Locate the cell with the specified text and output its [X, Y] center coordinate. 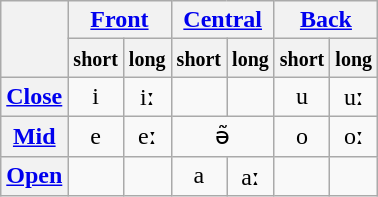
Close [34, 97]
a [199, 176]
Back [326, 20]
oː [354, 136]
eː [147, 136]
aː [251, 176]
Open [34, 176]
Central [222, 20]
u [302, 97]
iː [147, 97]
Front [120, 20]
o [302, 136]
uː [354, 97]
i [96, 97]
ə̃ [222, 136]
e [96, 136]
Mid [34, 136]
